Scan for the cell matching the given text and deliver its (x, y) coordinate at center. 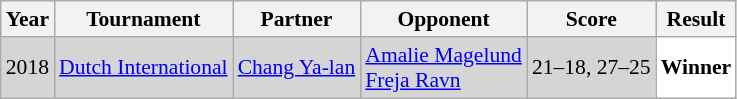
Year (28, 19)
2018 (28, 68)
Opponent (444, 19)
Result (696, 19)
Amalie Magelund Freja Ravn (444, 68)
Chang Ya-lan (297, 68)
Dutch International (144, 68)
Winner (696, 68)
Score (592, 19)
Partner (297, 19)
21–18, 27–25 (592, 68)
Tournament (144, 19)
